Scan for the cell matching the given text and deliver its [X, Y] coordinate at center. 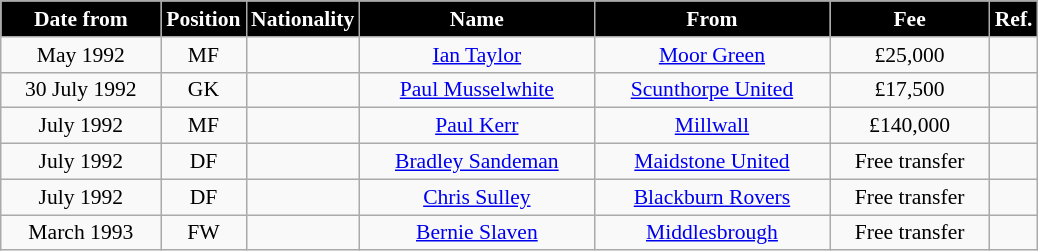
Date from [81, 19]
Ref. [1014, 19]
£17,500 [910, 90]
Chris Sulley [476, 197]
Nationality [302, 19]
Middlesbrough [712, 233]
May 1992 [81, 55]
Paul Kerr [476, 126]
FW [204, 233]
Millwall [712, 126]
£25,000 [910, 55]
March 1993 [81, 233]
30 July 1992 [81, 90]
Name [476, 19]
Position [204, 19]
Scunthorpe United [712, 90]
Maidstone United [712, 162]
Bradley Sandeman [476, 162]
£140,000 [910, 126]
Moor Green [712, 55]
Bernie Slaven [476, 233]
Blackburn Rovers [712, 197]
Ian Taylor [476, 55]
GK [204, 90]
Paul Musselwhite [476, 90]
From [712, 19]
Fee [910, 19]
